Identify which cell holds the provided text, then report its (x, y) central coordinate. 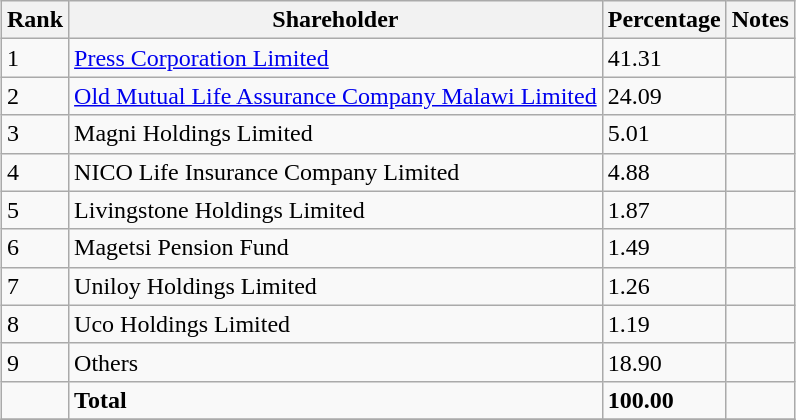
Total (336, 400)
Magni Holdings Limited (336, 134)
18.90 (664, 362)
1.49 (664, 248)
5 (34, 210)
NICO Life Insurance Company Limited (336, 172)
3 (34, 134)
Old Mutual Life Assurance Company Malawi Limited (336, 96)
8 (34, 324)
9 (34, 362)
7 (34, 286)
4 (34, 172)
Uco Holdings Limited (336, 324)
4.88 (664, 172)
6 (34, 248)
100.00 (664, 400)
Uniloy Holdings Limited (336, 286)
Livingstone Holdings Limited (336, 210)
1 (34, 58)
1.19 (664, 324)
Shareholder (336, 20)
Notes (760, 20)
Press Corporation Limited (336, 58)
5.01 (664, 134)
24.09 (664, 96)
41.31 (664, 58)
1.26 (664, 286)
Magetsi Pension Fund (336, 248)
Percentage (664, 20)
Rank (34, 20)
1.87 (664, 210)
Others (336, 362)
2 (34, 96)
